Find where the given text appears and provide that cell's center as [X, Y] coordinate. 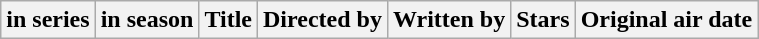
Title [228, 20]
Stars [543, 20]
Original air date [666, 20]
Directed by [323, 20]
in series [48, 20]
Written by [448, 20]
in season [147, 20]
